Pinpoint the cell where the given text exists, returning its [x, y] midpoint coordinate. 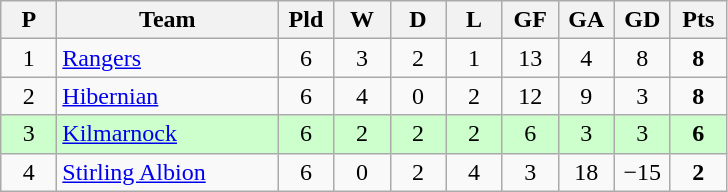
12 [530, 96]
Hibernian [168, 96]
W [362, 20]
Pts [698, 20]
GD [642, 20]
13 [530, 58]
GF [530, 20]
Pld [306, 20]
Kilmarnock [168, 134]
Stirling Albion [168, 172]
D [418, 20]
9 [586, 96]
Rangers [168, 58]
18 [586, 172]
P [29, 20]
GA [586, 20]
L [474, 20]
−15 [642, 172]
Team [168, 20]
